From the cell containing the given text, extract its center point as [x, y] coordinate. 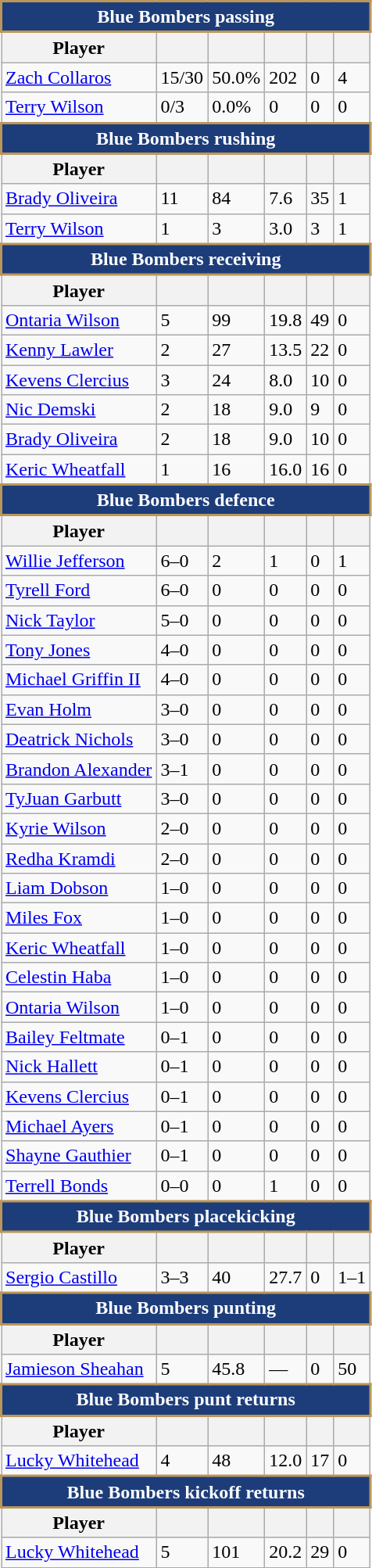
Evan Holm [79, 709]
8.0 [286, 379]
Blue Bombers placekicking [186, 1217]
Blue Bombers punt returns [186, 1400]
Deatrick Nichols [79, 739]
Blue Bombers receiving [186, 260]
Blue Bombers defence [186, 501]
TyJuan Garbutt [79, 798]
12.0 [286, 1461]
22 [320, 350]
Blue Bombers passing [186, 17]
40 [236, 1278]
3–3 [182, 1278]
27.7 [286, 1278]
50.0% [236, 77]
— [286, 1370]
9 [320, 410]
Blue Bombers punting [186, 1308]
0/3 [182, 108]
7.6 [286, 199]
3.0 [286, 228]
Tyrell Ford [79, 590]
Bailey Feltmate [79, 1037]
Brandon Alexander [79, 769]
5–0 [182, 620]
19.8 [286, 320]
Michael Ayers [79, 1126]
99 [236, 320]
Nick Hallett [79, 1067]
Sergio Castillo [79, 1278]
Blue Bombers kickoff returns [186, 1492]
11 [182, 199]
Kyrie Wilson [79, 828]
0.0% [236, 108]
Kenny Lawler [79, 350]
29 [320, 1552]
Michael Griffin II [79, 680]
Blue Bombers rushing [186, 138]
Nic Demski [79, 410]
Jamieson Sheahan [79, 1370]
84 [236, 199]
Redha Kramdi [79, 858]
27 [236, 350]
17 [320, 1461]
50 [352, 1370]
Tony Jones [79, 650]
0–0 [182, 1186]
3–1 [182, 769]
Shayne Gauthier [79, 1156]
24 [236, 379]
1–1 [352, 1278]
45.8 [236, 1370]
Terrell Bonds [79, 1186]
Miles Fox [79, 918]
Willie Jefferson [79, 561]
35 [320, 199]
Nick Taylor [79, 620]
202 [286, 77]
Zach Collaros [79, 77]
101 [236, 1552]
15/30 [182, 77]
49 [320, 320]
16.0 [286, 469]
Celestin Haba [79, 978]
Liam Dobson [79, 888]
20.2 [286, 1552]
13.5 [286, 350]
48 [236, 1461]
